Search for the cell housing the specified text and yield its (x, y) center coordinate. 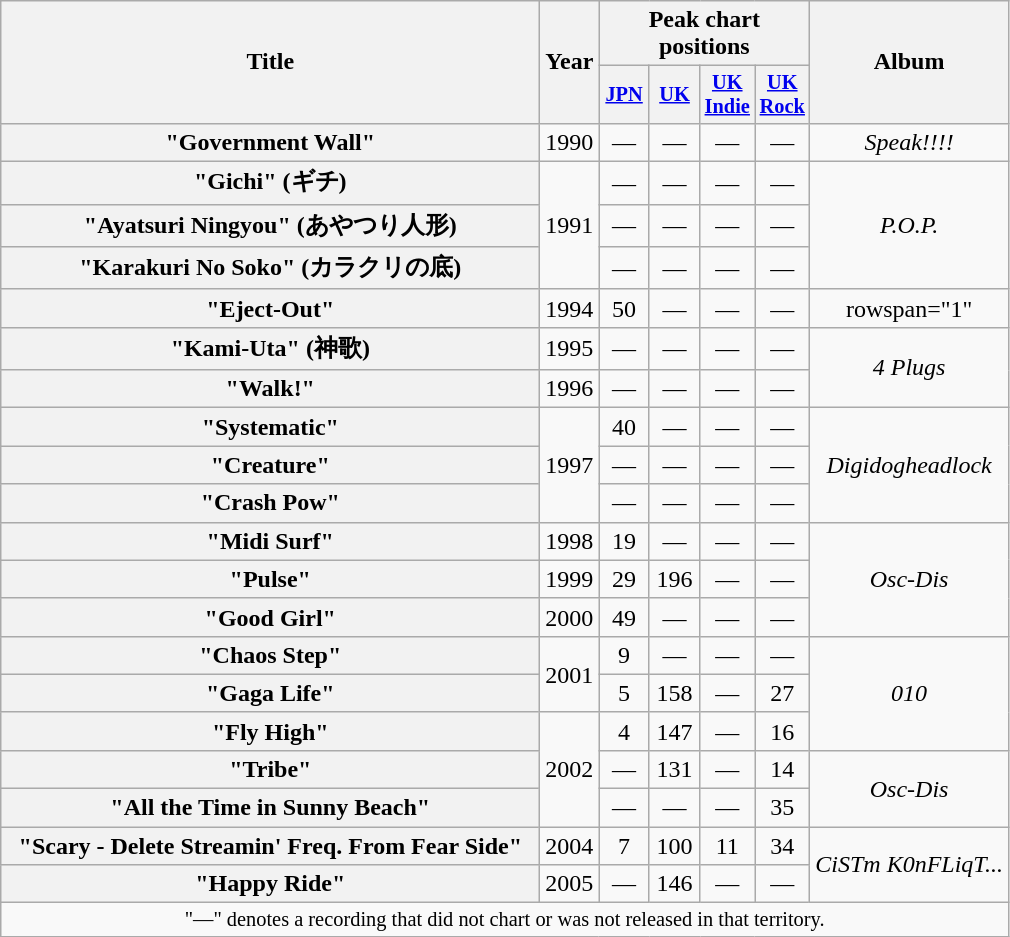
34 (782, 846)
1991 (570, 226)
"Midi Surf" (270, 541)
16 (782, 731)
"Scary - Delete Streamin' Freq. From Fear Side" (270, 846)
100 (674, 846)
2004 (570, 846)
Album (910, 62)
131 (674, 769)
1997 (570, 465)
"All the Time in Sunny Beach" (270, 808)
14 (782, 769)
1998 (570, 541)
"Walk!" (270, 389)
010 (910, 693)
Speak!!!! (910, 142)
9 (624, 655)
4 Plugs (910, 368)
49 (624, 617)
JPN (624, 95)
146 (674, 884)
UKIndie (728, 95)
"Eject-Out" (270, 308)
"—" denotes a recording that did not chart or was not released in that territory. (505, 920)
"Fly High" (270, 731)
Year (570, 62)
CiSTm K0nFLiqT... (910, 865)
2005 (570, 884)
"Happy Ride" (270, 884)
"Ayatsuri Ningyou" (あやつり人形) (270, 226)
158 (674, 693)
"Tribe" (270, 769)
29 (624, 579)
UK Rock (782, 95)
"Crash Pow" (270, 503)
11 (728, 846)
2002 (570, 769)
Digidogheadlock (910, 465)
1990 (570, 142)
4 (624, 731)
"Pulse" (270, 579)
50 (624, 308)
5 (624, 693)
19 (624, 541)
40 (624, 427)
Peak chart positions (704, 34)
196 (674, 579)
rowspan="1" (910, 308)
"Good Girl" (270, 617)
7 (624, 846)
1999 (570, 579)
"Karakuri No Soko" (カラクリの底) (270, 268)
"Creature" (270, 465)
"Gichi" (ギチ) (270, 184)
UK (674, 95)
Title (270, 62)
147 (674, 731)
"Systematic" (270, 427)
2001 (570, 674)
1995 (570, 348)
"Government Wall" (270, 142)
"Chaos Step" (270, 655)
35 (782, 808)
27 (782, 693)
1994 (570, 308)
2000 (570, 617)
"Gaga Life" (270, 693)
P.O.P. (910, 226)
"Kami-Uta" (神歌) (270, 348)
1996 (570, 389)
